From the cell containing the given text, extract its center point as (x, y) coordinate. 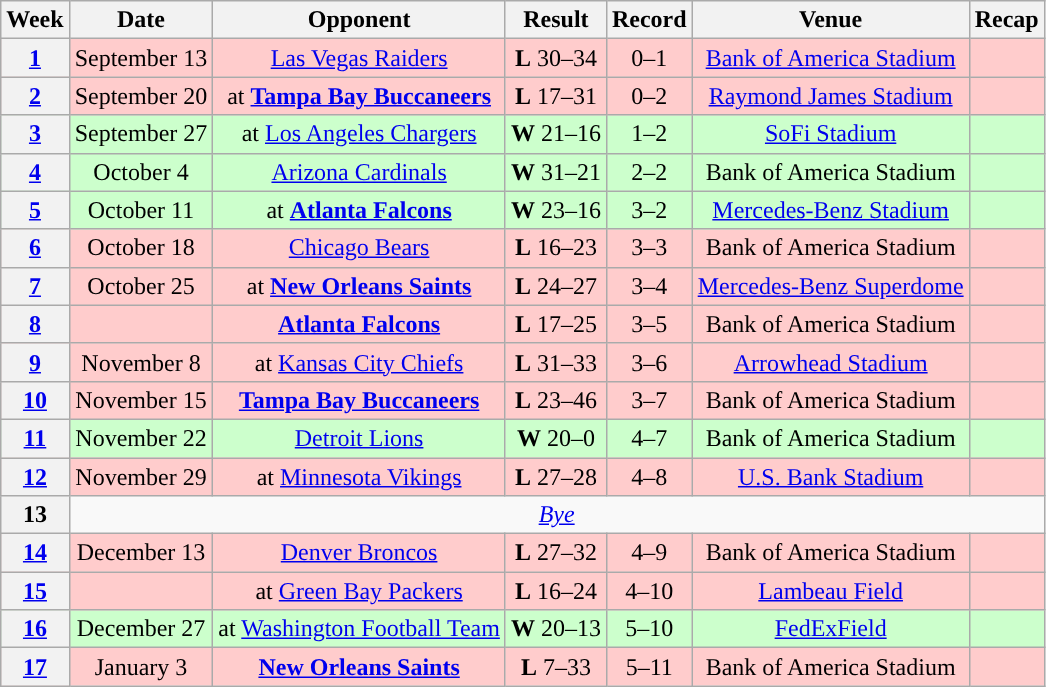
January 3 (141, 667)
W 21–16 (556, 134)
9 (35, 362)
November 15 (141, 400)
Arrowhead Stadium (830, 362)
5–10 (649, 629)
3–6 (649, 362)
Lambeau Field (830, 591)
U.S. Bank Stadium (830, 477)
Venue (830, 20)
3–7 (649, 400)
Mercedes-Benz Stadium (830, 210)
November 29 (141, 477)
Record (649, 20)
Bye (556, 515)
October 4 (141, 172)
16 (35, 629)
L 17–31 (556, 96)
Detroit Lions (360, 438)
L 16–24 (556, 591)
2–2 (649, 172)
L 30–34 (556, 58)
Denver Broncos (360, 553)
L 27–28 (556, 477)
L 17–25 (556, 324)
September 13 (141, 58)
4–9 (649, 553)
L 27–32 (556, 553)
September 27 (141, 134)
1–2 (649, 134)
7 (35, 286)
Raymond James Stadium (830, 96)
2 (35, 96)
at Los Angeles Chargers (360, 134)
4–7 (649, 438)
W 20–0 (556, 438)
Mercedes-Benz Superdome (830, 286)
L 31–33 (556, 362)
L 16–23 (556, 248)
Tampa Bay Buccaneers (360, 400)
September 20 (141, 96)
October 11 (141, 210)
SoFi Stadium (830, 134)
at Kansas City Chiefs (360, 362)
5–11 (649, 667)
11 (35, 438)
0–2 (649, 96)
0–1 (649, 58)
15 (35, 591)
Chicago Bears (360, 248)
13 (35, 515)
L 23–46 (556, 400)
October 25 (141, 286)
Atlanta Falcons (360, 324)
Opponent (360, 20)
New Orleans Saints (360, 667)
FedExField (830, 629)
17 (35, 667)
4–10 (649, 591)
Recap (1006, 20)
Arizona Cardinals (360, 172)
L 24–27 (556, 286)
4 (35, 172)
10 (35, 400)
3–5 (649, 324)
W 20–13 (556, 629)
at Minnesota Vikings (360, 477)
at New Orleans Saints (360, 286)
3–3 (649, 248)
Las Vegas Raiders (360, 58)
L 7–33 (556, 667)
14 (35, 553)
Week (35, 20)
Date (141, 20)
1 (35, 58)
December 27 (141, 629)
at Tampa Bay Buccaneers (360, 96)
Result (556, 20)
4–8 (649, 477)
5 (35, 210)
at Atlanta Falcons (360, 210)
8 (35, 324)
November 22 (141, 438)
at Washington Football Team (360, 629)
at Green Bay Packers (360, 591)
W 23–16 (556, 210)
October 18 (141, 248)
3–2 (649, 210)
12 (35, 477)
3 (35, 134)
November 8 (141, 362)
6 (35, 248)
W 31–21 (556, 172)
December 13 (141, 553)
3–4 (649, 286)
